Search for the cell housing the specified text and yield its [X, Y] center coordinate. 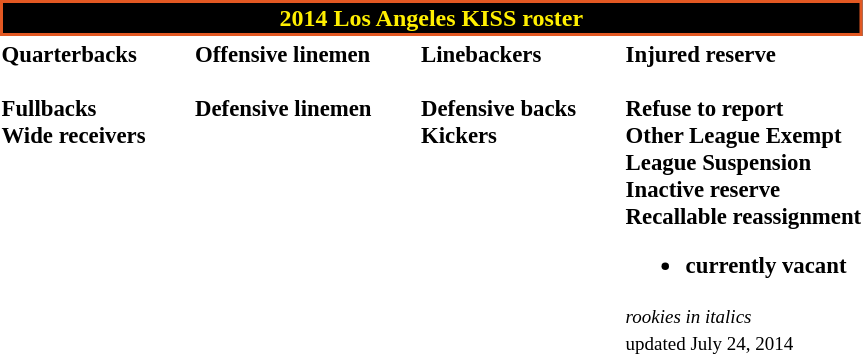
2014 Los Angeles KISS roster [432, 18]
